Return the (X, Y) coordinate for the center point of the cell that contains the specified text.  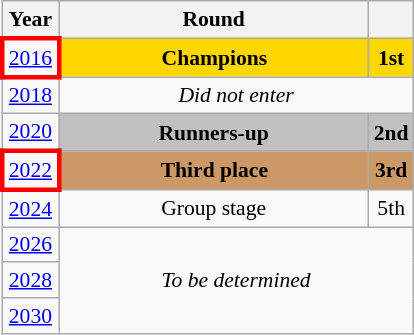
Round (214, 20)
To be determined (236, 280)
Year (30, 20)
1st (392, 58)
Third place (214, 170)
2nd (392, 132)
5th (392, 208)
2016 (30, 58)
Runners-up (214, 132)
Champions (214, 58)
2022 (30, 170)
2026 (30, 245)
2020 (30, 132)
2018 (30, 96)
Did not enter (236, 96)
3rd (392, 170)
Group stage (214, 208)
2028 (30, 281)
2030 (30, 316)
2024 (30, 208)
